Capture the cell that displays the provided text and extract its (X, Y) central coordinate. 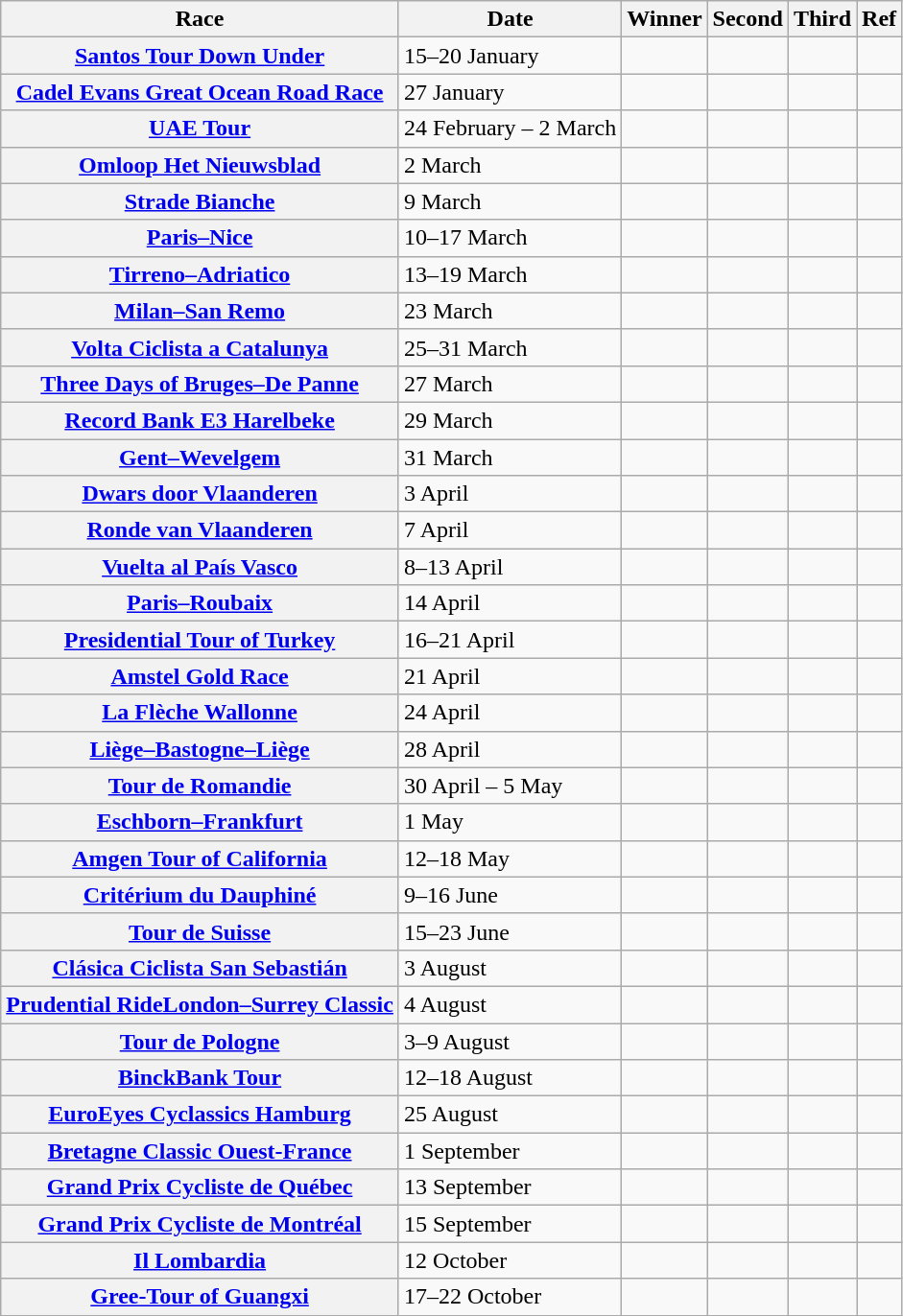
Prudential RideLondon–Surrey Classic (200, 1004)
Eschborn–Frankfurt (200, 822)
29 March (510, 420)
Three Days of Bruges–De Panne (200, 384)
9–16 June (510, 895)
Il Lombardia (200, 1260)
24 April (510, 713)
Race (200, 19)
Bretagne Classic Ouest-France (200, 1151)
27 January (510, 92)
25 August (510, 1115)
EuroEyes Cyclassics Hamburg (200, 1115)
7 April (510, 530)
15 September (510, 1224)
Ref (879, 19)
Gree-Tour of Guangxi (200, 1297)
Milan–San Remo (200, 311)
Liège–Bastogne–Liège (200, 749)
27 March (510, 384)
Amstel Gold Race (200, 676)
17–22 October (510, 1297)
Gent–Wevelgem (200, 458)
10–17 March (510, 238)
Tirreno–Adriatico (200, 274)
Grand Prix Cycliste de Québec (200, 1187)
24 February – 2 March (510, 129)
Tour de Pologne (200, 1041)
28 April (510, 749)
Dwars door Vlaanderen (200, 494)
Tour de Suisse (200, 931)
Record Bank E3 Harelbeke (200, 420)
12–18 August (510, 1078)
Cadel Evans Great Ocean Road Race (200, 92)
12–18 May (510, 858)
3–9 August (510, 1041)
Santos Tour Down Under (200, 56)
Date (510, 19)
Winner (664, 19)
13 September (510, 1187)
La Flèche Wallonne (200, 713)
14 April (510, 603)
Second (748, 19)
21 April (510, 676)
BinckBank Tour (200, 1078)
Third (821, 19)
4 August (510, 1004)
Amgen Tour of California (200, 858)
31 March (510, 458)
Critérium du Dauphiné (200, 895)
Paris–Nice (200, 238)
9 March (510, 201)
UAE Tour (200, 129)
Vuelta al País Vasco (200, 567)
1 May (510, 822)
1 September (510, 1151)
23 March (510, 311)
Clásica Ciclista San Sebastián (200, 968)
Strade Bianche (200, 201)
Volta Ciclista a Catalunya (200, 347)
16–21 April (510, 640)
12 October (510, 1260)
2 March (510, 165)
Ronde van Vlaanderen (200, 530)
15–23 June (510, 931)
25–31 March (510, 347)
8–13 April (510, 567)
Grand Prix Cycliste de Montréal (200, 1224)
13–19 March (510, 274)
15–20 January (510, 56)
3 August (510, 968)
Presidential Tour of Turkey (200, 640)
30 April – 5 May (510, 786)
3 April (510, 494)
Omloop Het Nieuwsblad (200, 165)
Paris–Roubaix (200, 603)
Tour de Romandie (200, 786)
